From the cell containing the given text, extract its center point as [x, y] coordinate. 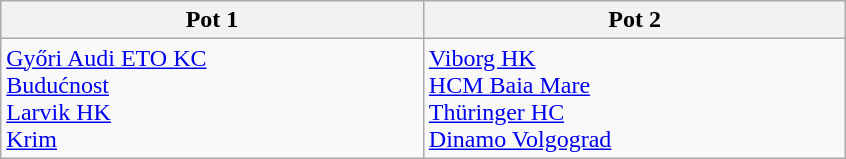
Pot 1 [212, 20]
Győri Audi ETO KC Budućnost Larvik HK Krim [212, 98]
Viborg HK HCM Baia Mare Thüringer HC Dinamo Volgograd [634, 98]
Pot 2 [634, 20]
